Provide the [x, y] coordinate of the cell's center where the given text is located.  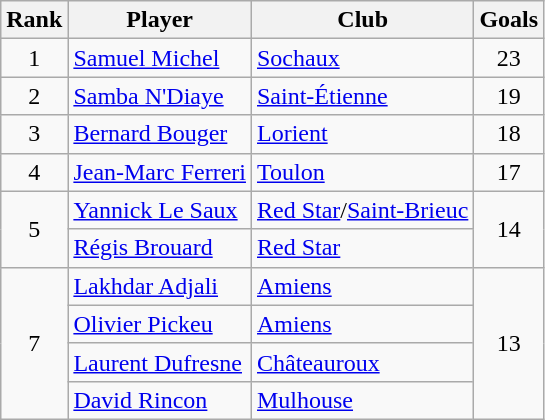
Saint-Étienne [362, 96]
Red Star/Saint-Brieuc [362, 210]
19 [509, 96]
Yannick Le Saux [160, 210]
4 [34, 172]
14 [509, 229]
18 [509, 134]
Red Star [362, 248]
1 [34, 58]
Lorient [362, 134]
Régis Brouard [160, 248]
Player [160, 20]
2 [34, 96]
Toulon [362, 172]
5 [34, 229]
7 [34, 343]
Club [362, 20]
17 [509, 172]
Samuel Michel [160, 58]
13 [509, 343]
3 [34, 134]
Mulhouse [362, 400]
Olivier Pickeu [160, 324]
Rank [34, 20]
Sochaux [362, 58]
Laurent Dufresne [160, 362]
Lakhdar Adjali [160, 286]
Jean-Marc Ferreri [160, 172]
Bernard Bouger [160, 134]
Châteauroux [362, 362]
Samba N'Diaye [160, 96]
23 [509, 58]
Goals [509, 20]
David Rincon [160, 400]
